Find where the given text appears and provide that cell's center as (x, y) coordinate. 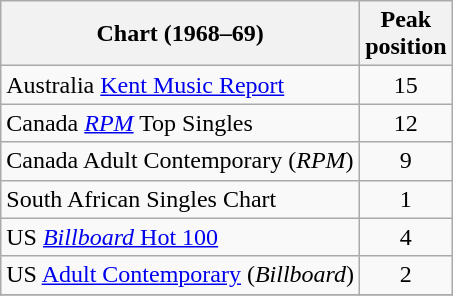
4 (406, 237)
Peakposition (406, 34)
Canada Adult Contemporary (RPM) (180, 161)
12 (406, 123)
US Billboard Hot 100 (180, 237)
South African Singles Chart (180, 199)
Chart (1968–69) (180, 34)
2 (406, 275)
Canada RPM Top Singles (180, 123)
1 (406, 199)
Australia Kent Music Report (180, 85)
US Adult Contemporary (Billboard) (180, 275)
15 (406, 85)
9 (406, 161)
